Detect which cell encompasses the target text, then output its [x, y] center coordinate. 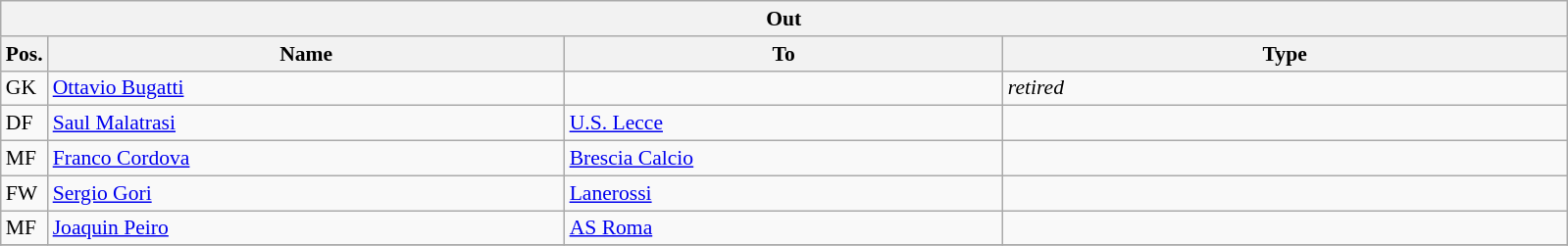
AS Roma [784, 228]
Pos. [25, 54]
Brescia Calcio [784, 159]
To [784, 54]
GK [25, 88]
Lanerossi [784, 193]
Type [1285, 54]
Ottavio Bugatti [306, 88]
Franco Cordova [306, 159]
U.S. Lecce [784, 123]
retired [1285, 88]
FW [25, 193]
Out [784, 19]
DF [25, 123]
Sergio Gori [306, 193]
Name [306, 54]
Saul Malatrasi [306, 123]
Joaquin Peiro [306, 228]
